Search for the cell housing the specified text and yield its [X, Y] center coordinate. 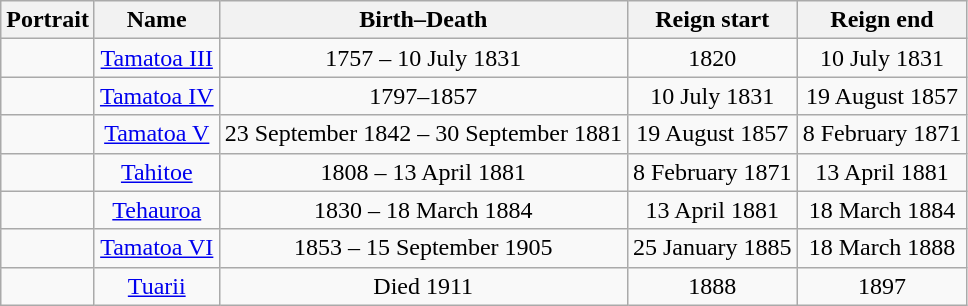
Tahitoe [156, 172]
1830 – 18 March 1884 [423, 210]
Tamatoa VI [156, 248]
1757 – 10 July 1831 [423, 58]
Tamatoa IV [156, 96]
25 January 1885 [712, 248]
Tamatoa V [156, 134]
Portrait [48, 20]
18 March 1888 [882, 248]
18 March 1884 [882, 210]
Birth–Death [423, 20]
Died 1911 [423, 286]
23 September 1842 – 30 September 1881 [423, 134]
Tehauroa [156, 210]
1820 [712, 58]
1888 [712, 286]
1808 – 13 April 1881 [423, 172]
1897 [882, 286]
1797–1857 [423, 96]
Tuarii [156, 286]
Tamatoa III [156, 58]
Reign start [712, 20]
1853 – 15 September 1905 [423, 248]
Name [156, 20]
Reign end [882, 20]
